Identify which cell holds the provided text, then report its [x, y] central coordinate. 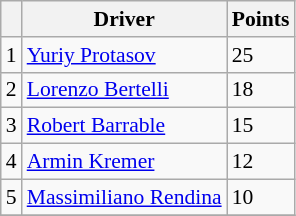
5 [12, 197]
10 [261, 197]
Driver [124, 19]
2 [12, 90]
Robert Barrable [124, 126]
Armin Kremer [124, 162]
18 [261, 90]
Points [261, 19]
1 [12, 55]
25 [261, 55]
15 [261, 126]
3 [12, 126]
Lorenzo Bertelli [124, 90]
4 [12, 162]
Yuriy Protasov [124, 55]
12 [261, 162]
Massimiliano Rendina [124, 197]
